Provide the (x, y) coordinate of the cell's center where the given text is located.  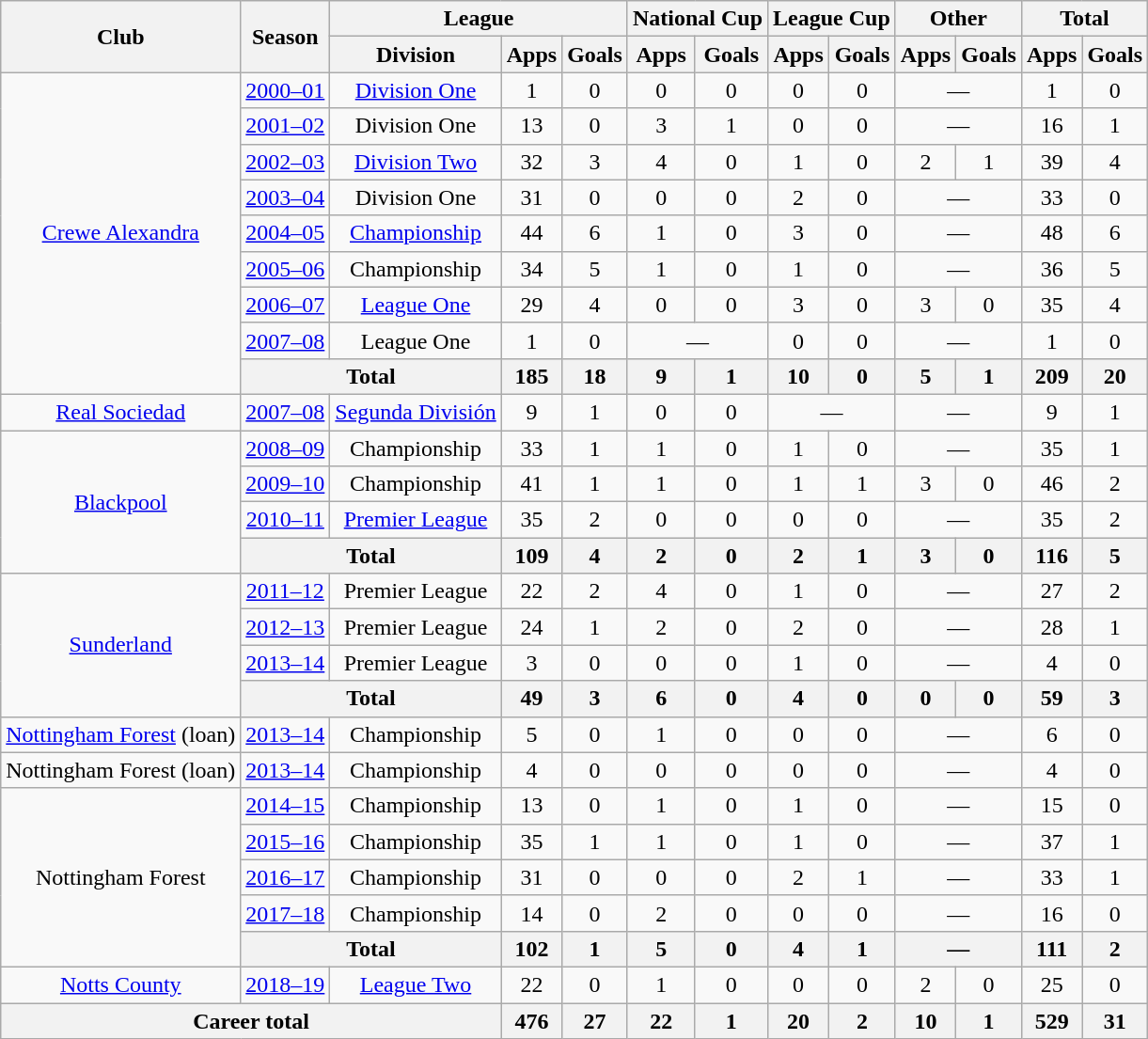
209 (1051, 376)
Division Two (416, 162)
Career total (251, 1020)
Sunderland (120, 645)
Notts County (120, 984)
18 (595, 376)
59 (1051, 699)
32 (531, 162)
Crewe Alexandra (120, 233)
28 (1051, 627)
15 (1051, 806)
111 (1051, 949)
49 (531, 699)
2008–09 (286, 449)
2001–02 (286, 126)
476 (531, 1020)
League (480, 19)
37 (1051, 842)
46 (1051, 484)
2011–12 (286, 591)
14 (531, 913)
41 (531, 484)
185 (531, 376)
2005–06 (286, 269)
2012–13 (286, 627)
2017–18 (286, 913)
102 (531, 949)
2010–11 (286, 520)
2002–03 (286, 162)
25 (1051, 984)
2000–01 (286, 90)
League Two (416, 984)
Club (120, 37)
Season (286, 37)
2006–07 (286, 305)
2003–04 (286, 197)
529 (1051, 1020)
116 (1051, 556)
34 (531, 269)
2004–05 (286, 233)
2009–10 (286, 484)
Nottingham Forest (120, 877)
Other (958, 19)
39 (1051, 162)
Real Sociedad (120, 412)
29 (531, 305)
2016–17 (286, 877)
2014–15 (286, 806)
National Cup (698, 19)
44 (531, 233)
Division (416, 55)
Segunda División (416, 412)
109 (531, 556)
Blackpool (120, 502)
48 (1051, 233)
2018–19 (286, 984)
24 (531, 627)
2015–16 (286, 842)
League Cup (832, 19)
36 (1051, 269)
